Detect which cell encompasses the target text, then output its (X, Y) center coordinate. 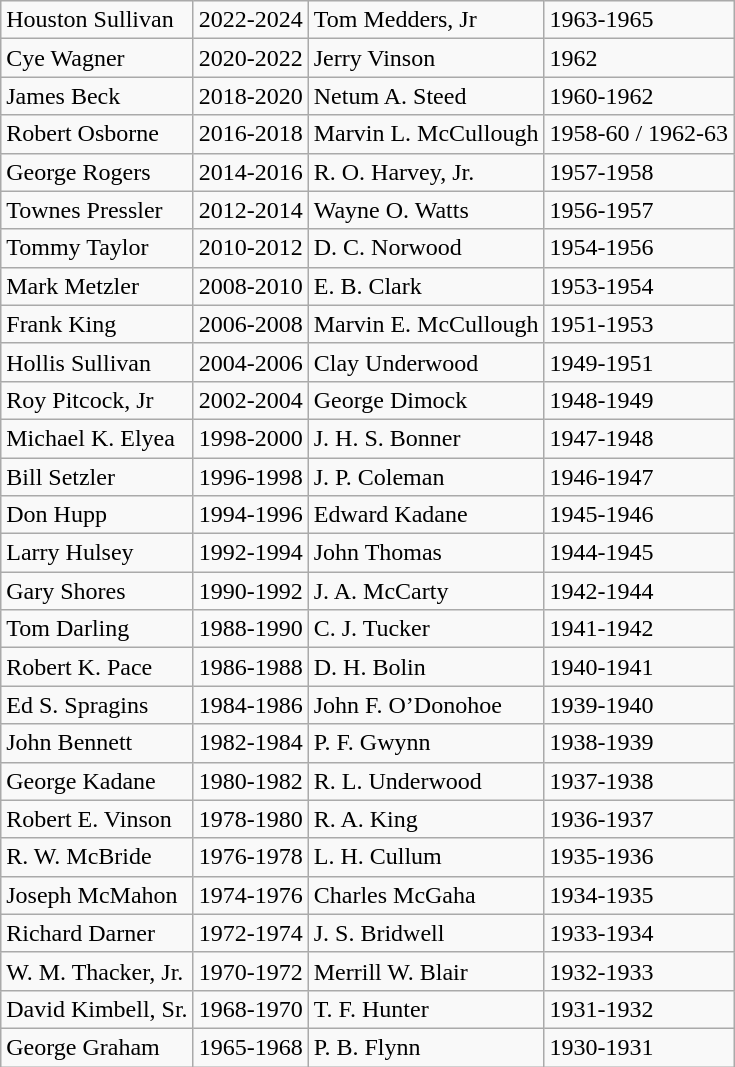
1944-1945 (639, 553)
1940-1941 (639, 667)
J. H. S. Bonner (426, 438)
Netum A. Steed (426, 96)
1935-1936 (639, 857)
Gary Shores (97, 591)
2016-2018 (250, 134)
1978-1980 (250, 819)
1945-1946 (639, 515)
1936-1937 (639, 819)
2010-2012 (250, 248)
Robert E. Vinson (97, 819)
Richard Darner (97, 933)
L. H. Cullum (426, 857)
J. S. Bridwell (426, 933)
2012-2014 (250, 210)
John Bennett (97, 743)
R. A. King (426, 819)
P. B. Flynn (426, 1047)
Marvin E. McCullough (426, 324)
Townes Pressler (97, 210)
1992-1994 (250, 553)
1954-1956 (639, 248)
James Beck (97, 96)
2006-2008 (250, 324)
Tommy Taylor (97, 248)
1996-1998 (250, 477)
1990-1992 (250, 591)
1960-1962 (639, 96)
David Kimbell, Sr. (97, 1009)
1934-1935 (639, 895)
J. P. Coleman (426, 477)
C. J. Tucker (426, 629)
George Graham (97, 1047)
1948-1949 (639, 400)
Roy Pitcock, Jr (97, 400)
George Dimock (426, 400)
1937-1938 (639, 781)
1931-1932 (639, 1009)
Joseph McMahon (97, 895)
Michael K. Elyea (97, 438)
John Thomas (426, 553)
J. A. McCarty (426, 591)
Marvin L. McCullough (426, 134)
1963-1965 (639, 20)
2018-2020 (250, 96)
1994-1996 (250, 515)
1946-1947 (639, 477)
Merrill W. Blair (426, 971)
1988-1990 (250, 629)
Edward Kadane (426, 515)
Cye Wagner (97, 58)
2014-2016 (250, 172)
1941-1942 (639, 629)
Ed S. Spragins (97, 705)
1956-1957 (639, 210)
2020-2022 (250, 58)
1984-1986 (250, 705)
1958-60 / 1962-63 (639, 134)
1970-1972 (250, 971)
E. B. Clark (426, 286)
1953-1954 (639, 286)
1947-1948 (639, 438)
Hollis Sullivan (97, 362)
1951-1953 (639, 324)
T. F. Hunter (426, 1009)
Tom Darling (97, 629)
Frank King (97, 324)
2004-2006 (250, 362)
R. W. McBride (97, 857)
1962 (639, 58)
1933-1934 (639, 933)
1942-1944 (639, 591)
Charles McGaha (426, 895)
1972-1974 (250, 933)
George Kadane (97, 781)
2022-2024 (250, 20)
1965-1968 (250, 1047)
Houston Sullivan (97, 20)
1982-1984 (250, 743)
1938-1939 (639, 743)
Wayne O. Watts (426, 210)
1998-2000 (250, 438)
1986-1988 (250, 667)
1980-1982 (250, 781)
Mark Metzler (97, 286)
Bill Setzler (97, 477)
2008-2010 (250, 286)
R. L. Underwood (426, 781)
Don Hupp (97, 515)
1930-1931 (639, 1047)
Jerry Vinson (426, 58)
Larry Hulsey (97, 553)
1974-1976 (250, 895)
1949-1951 (639, 362)
Robert Osborne (97, 134)
R. O. Harvey, Jr. (426, 172)
John F. O’Donohoe (426, 705)
1932-1933 (639, 971)
2002-2004 (250, 400)
Robert K. Pace (97, 667)
George Rogers (97, 172)
1939-1940 (639, 705)
D. C. Norwood (426, 248)
Tom Medders, Jr (426, 20)
1968-1970 (250, 1009)
1957-1958 (639, 172)
1976-1978 (250, 857)
W. M. Thacker, Jr. (97, 971)
P. F. Gwynn (426, 743)
D. H. Bolin (426, 667)
Clay Underwood (426, 362)
